Locate the cell with the specified text and output its (x, y) center coordinate. 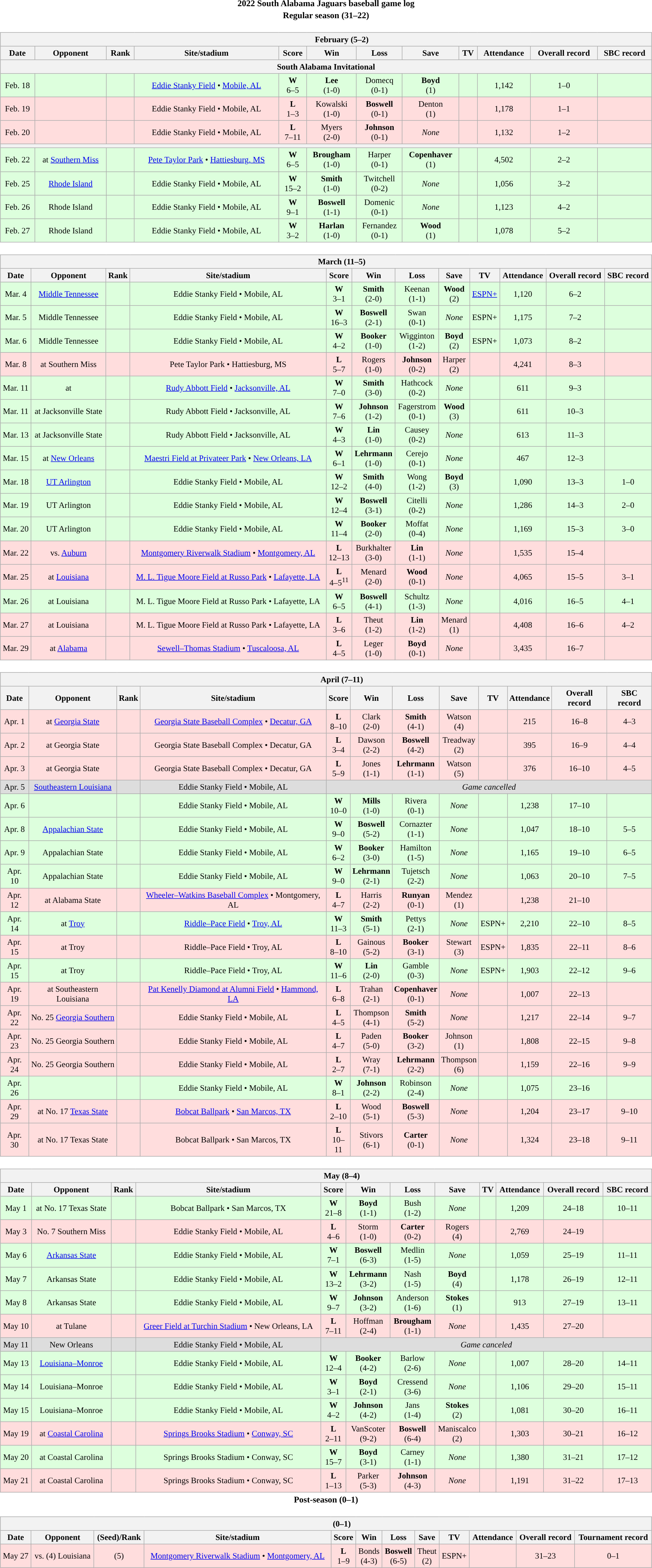
May 1 (16, 1208)
Mar. 13 (16, 435)
L2–7 (338, 1065)
5–5 (629, 829)
8–3 (575, 364)
4,241 (522, 364)
May 15 (16, 1410)
22–11 (580, 947)
Apr. 8 (15, 829)
Stivors(6-1) (371, 1140)
1,165 (530, 853)
VanScoter(9-2) (368, 1434)
Johnson(0-1) (379, 133)
W8–1 (338, 1088)
22–14 (580, 1017)
17–13 (627, 1480)
4,016 (522, 601)
Wood(2) (454, 293)
2,769 (520, 1232)
Lehrmann(2-1) (371, 876)
February (5–2) (326, 39)
at Alabama State (73, 900)
15–5 (575, 577)
May 14 (16, 1386)
Mar. 18 (16, 482)
Boswell(2-1) (373, 317)
Treadway(2) (459, 745)
Game canceled (486, 1344)
Mar. 5 (16, 317)
1,059 (520, 1255)
May 20 (16, 1457)
Mar. 20 (16, 529)
L1–9 (343, 1556)
Apr. 26 (15, 1088)
1,159 (530, 1065)
Booker(3-0) (371, 853)
Jones(1-1) (371, 768)
10–11 (627, 1208)
Lehrmann(1-1) (416, 768)
Medlin(1-5) (413, 1255)
Tujetsch(2-2) (416, 876)
Boyd(1) (431, 85)
Johnson(4-3) (413, 1480)
3–2 (564, 183)
vs. (4) Louisiana (63, 1556)
613 (522, 435)
Booker(2-0) (373, 529)
Lin(1-0) (373, 435)
Lin(1-2) (417, 625)
17–12 (627, 1457)
W9–7 (333, 1303)
(5) (119, 1556)
Feb. 26 (17, 207)
22–13 (580, 994)
Keenan(1-1) (417, 293)
Moffat(0-4) (417, 529)
Harlan(1-0) (331, 230)
3–1 (628, 577)
Jans(1-4) (413, 1410)
11–3 (575, 435)
1,081 (520, 1410)
L12–13 (339, 553)
Wood(0-1) (417, 577)
Apr. 10 (15, 876)
at Alabama (68, 648)
29–20 (573, 1386)
Clark(2-0) (371, 722)
13–3 (575, 482)
Thompson(4-1) (371, 1017)
Wigginton(1-2) (417, 341)
W15–2 (293, 183)
Apr. 23 (15, 1041)
1,435 (520, 1326)
L2–11 (333, 1434)
19–10 (580, 853)
Apr. 24 (15, 1065)
Feb. 22 (17, 159)
W3–2 (293, 230)
2–0 (628, 505)
W4–3 (339, 435)
1,175 (522, 317)
Mar. 8 (16, 364)
4–5 (629, 768)
Apr. 1 (15, 722)
Pettys(2-1) (416, 923)
0–1 (613, 1556)
Rivera(0-1) (416, 806)
1,191 (520, 1480)
Lehrmann(3-2) (368, 1279)
Rogers(4) (457, 1232)
Twitchell(0-2) (379, 183)
Barlow(2-6) (413, 1363)
1,063 (530, 876)
4,502 (504, 159)
Boswell(6-3) (368, 1255)
Dawson(2-2) (371, 745)
1,303 (520, 1434)
16–9 (580, 745)
March (11–5) (326, 261)
Boyd(4) (457, 1279)
1–1 (564, 109)
1,903 (530, 971)
Booker(3-2) (416, 1041)
11–11 (627, 1255)
22–15 (580, 1041)
23–18 (580, 1140)
W7–6 (339, 411)
Mar. 29 (16, 648)
13–11 (627, 1303)
W15–7 (333, 1457)
Cerejo(0-1) (417, 459)
1,120 (522, 293)
Smith(2-0) (373, 293)
Apr. 5 (15, 787)
Domenic(0-1) (379, 207)
Apr. 30 (15, 1140)
28–20 (573, 1363)
5–2 (564, 230)
May 11 (16, 1344)
Smith(4-1) (416, 722)
at Tulane (71, 1326)
Fagerstrom(0-1) (417, 411)
W11–3 (338, 923)
31–23 (545, 1556)
Swan(0-1) (417, 317)
Brougham(1-1) (413, 1326)
Runyan(0-1) (416, 900)
L10–11 (338, 1140)
4–1 (628, 601)
Cornazter(1-1) (416, 829)
Lin(1-1) (417, 553)
South Alabama Invitational (326, 67)
8–6 (629, 947)
Southeastern Louisiana (73, 787)
Trahan(2-1) (371, 994)
L4–6 (333, 1232)
Lehrmann(2-2) (416, 1065)
Cressend(3-6) (413, 1386)
L5–9 (338, 768)
Apr. 9 (15, 853)
1,056 (504, 183)
Boswell(5-3) (416, 1111)
W13–2 (333, 1279)
Mendez(1) (459, 900)
4,065 (522, 577)
Kowalski(1-0) (331, 109)
Feb. 25 (17, 183)
No. 7 Southern Miss (71, 1232)
9–8 (629, 1041)
W6–2 (338, 853)
L6–8 (338, 994)
Carter(0-1) (416, 1140)
Apr. 2 (15, 745)
9–7 (629, 1017)
16–7 (575, 648)
Burkhalter(3-0) (373, 553)
Mar. 26 (16, 601)
at New Orleans (68, 459)
May 13 (16, 1363)
25–19 (573, 1255)
Booker(4-2) (368, 1363)
1,075 (530, 1088)
Boyd(0-1) (417, 648)
Sewell–Thomas Stadium • Tuscaloosa, AL (228, 648)
May (8–4) (326, 1176)
Lin(2-0) (371, 971)
18–10 (580, 829)
Smith(5-1) (371, 923)
27–20 (573, 1326)
Apr. 19 (15, 994)
16–6 (575, 625)
Johnson(1) (459, 1041)
22–16 (580, 1065)
Pat Kenelly Diamond at Alumni Field • Hammond, LA (233, 994)
15–3 (575, 529)
1,090 (522, 482)
Boswell(6-5) (398, 1556)
Theut(1-2) (373, 625)
Hoffman(2-4) (368, 1326)
8–2 (575, 341)
Johnson(3-2) (368, 1303)
7–5 (629, 876)
Hathcock(0-2) (417, 388)
May 27 (16, 1556)
8–5 (629, 923)
L1–13 (333, 1480)
W9–1 (293, 207)
Bush(1-2) (413, 1208)
9–10 (629, 1111)
3,435 (522, 648)
Boswell(1-1) (331, 207)
Menard(1) (454, 625)
Nash(1-5) (413, 1279)
1,073 (522, 341)
1,808 (530, 1041)
24–18 (573, 1208)
14–3 (575, 505)
Robinson(2-4) (416, 1088)
Mar. 22 (16, 553)
Mar. 15 (16, 459)
at (68, 388)
Stokes(2) (457, 1410)
Leger(1-0) (373, 648)
21–10 (580, 900)
Mar. 6 (16, 341)
12–3 (575, 459)
9–3 (575, 388)
W10–0 (338, 806)
30–21 (573, 1434)
L5–7 (339, 364)
6–5 (629, 853)
1,380 (520, 1457)
May 7 (16, 1279)
Feb. 18 (17, 85)
Harper(2) (454, 364)
May 8 (16, 1303)
W21–8 (333, 1208)
Mar. 4 (16, 293)
Apr. 29 (15, 1111)
May 19 (16, 1434)
Boyd(3-1) (368, 1457)
Apr. 22 (15, 1017)
Storm(1-0) (368, 1232)
16–8 (580, 722)
467 (522, 459)
Menard(2-0) (373, 577)
Boyd(2) (454, 341)
L2–10 (338, 1111)
1,169 (522, 529)
Wood(5-1) (371, 1111)
Copenhaver(1) (431, 159)
Booker(3-1) (416, 947)
16–11 (627, 1410)
Boswell(5-2) (371, 829)
W7–0 (339, 388)
16–10 (580, 768)
Apr. 12 (15, 900)
Copenhaver(0-1) (416, 994)
Gainous(5-2) (371, 947)
Mar. 19 (16, 505)
L1–3 (293, 109)
Apr. 14 (15, 923)
Johnson(4-2) (368, 1410)
Watson(5) (459, 768)
Boswell(4-2) (416, 745)
Tournament record (613, 1537)
4–4 (629, 745)
215 (530, 722)
Game cancelled (489, 787)
W11–4 (339, 529)
Schultz(1-3) (417, 601)
9–9 (629, 1065)
1,204 (530, 1111)
Domecq(0-1) (379, 85)
Lee(1-0) (331, 85)
Wood(1) (431, 230)
Feb. 27 (17, 230)
30–20 (573, 1410)
Harper(0-1) (379, 159)
Smith(3-0) (373, 388)
April (7–11) (326, 679)
Gamble(0-3) (416, 971)
Feb. 19 (17, 109)
L3–6 (339, 625)
20–10 (580, 876)
Brougham(1-0) (331, 159)
1,535 (522, 553)
Booker(1-0) (373, 341)
1,217 (530, 1017)
Hamilton(1-5) (416, 853)
Stokes(1) (457, 1303)
26–19 (573, 1279)
1–2 (564, 133)
Boyd(1-1) (368, 1208)
23–16 (580, 1088)
24–19 (573, 1232)
14–11 (627, 1363)
W7–1 (333, 1255)
Wood(3) (454, 411)
Mar. 25 (16, 577)
May 21 (16, 1480)
May 10 (16, 1326)
Paden(5-0) (371, 1041)
1,142 (504, 85)
Maniscalco(2) (457, 1434)
1,047 (530, 829)
4,408 (522, 625)
Boswell(3-1) (373, 505)
2–2 (564, 159)
Theut(2) (427, 1556)
1,132 (504, 133)
17–10 (580, 806)
Carter(0-2) (413, 1232)
31–21 (573, 1457)
W6–1 (339, 459)
Bonds(4-3) (369, 1556)
Wong(1-2) (417, 482)
Wheeler–Watkins Baseball Complex • Montgomery, AL (233, 900)
Parker(5-3) (368, 1480)
W11–6 (338, 971)
Boswell(0-1) (379, 109)
Feb. 20 (17, 133)
(0–1) (326, 1524)
Rogers(1-0) (373, 364)
1,209 (520, 1208)
Maestri Field at Privateer Park • New Orleans, LA (228, 459)
Apr. 3 (15, 768)
Anderson(1-6) (413, 1303)
12–11 (627, 1279)
Smith(1-0) (331, 183)
Johnson(2-2) (371, 1088)
Apr. 6 (15, 806)
Greer Field at Turchin Stadium • New Orleans, LA (228, 1326)
1,106 (520, 1386)
27–19 (573, 1303)
1,324 (530, 1140)
Carney(1-1) (413, 1457)
Fernandez(0-1) (379, 230)
Causey(0-2) (417, 435)
1,123 (504, 207)
1,286 (522, 505)
15–4 (575, 553)
Smith(5-2) (416, 1017)
Wray(7-1) (371, 1065)
L4–511 (339, 577)
May 6 (16, 1255)
23–17 (580, 1111)
2,210 (530, 923)
New Orleans (71, 1344)
Watson(4) (459, 722)
1,835 (530, 947)
10–3 (575, 411)
L3–4 (338, 745)
Myers(2-0) (331, 133)
31–22 (573, 1480)
(Seed)/Rank (119, 1537)
Denton(1) (431, 109)
Boswell(4-1) (373, 601)
4–3 (629, 722)
Mills(1-0) (371, 806)
9–6 (629, 971)
16–12 (627, 1434)
Boyd(2-1) (368, 1386)
6–2 (575, 293)
3–0 (628, 529)
376 (530, 768)
Harris(2-2) (371, 900)
vs. Auburn (68, 553)
9–11 (629, 1140)
Boyd(3) (454, 482)
Citelli(0-2) (417, 505)
W16–3 (339, 317)
913 (520, 1303)
Mar. 27 (16, 625)
22–10 (580, 923)
7–2 (575, 317)
at Southeastern Louisiana (73, 994)
15–11 (627, 1386)
Stewart(3) (459, 947)
395 (530, 745)
Boswell(6-4) (413, 1434)
16–5 (575, 601)
22–12 (580, 971)
1,078 (504, 230)
Johnson(0-2) (417, 364)
Thompson(6) (459, 1065)
W12–2 (339, 482)
Lehrmann(1-0) (373, 459)
May 3 (16, 1232)
Smith(4-0) (373, 482)
Johnson(1-2) (373, 411)
